Determine the (x, y) coordinate at the center of the cell enclosing the given text.  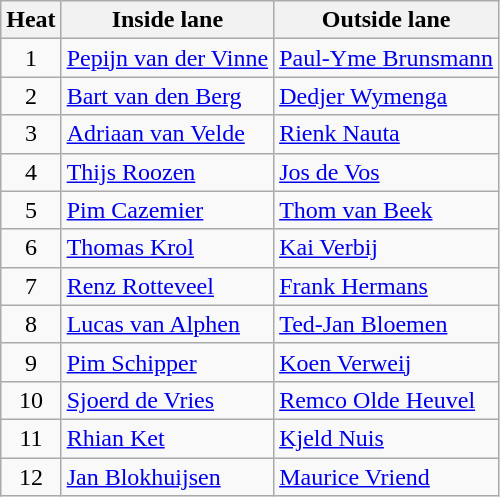
Paul-Yme Brunsmann (386, 58)
Kai Verbij (386, 248)
5 (31, 210)
4 (31, 172)
Sjoerd de Vries (167, 400)
9 (31, 362)
Thijs Roozen (167, 172)
Thom van Beek (386, 210)
1 (31, 58)
Inside lane (167, 20)
Frank Hermans (386, 286)
11 (31, 438)
Maurice Vriend (386, 477)
Rienk Nauta (386, 134)
Koen Verweij (386, 362)
Outside lane (386, 20)
Jan Blokhuijsen (167, 477)
7 (31, 286)
10 (31, 400)
Kjeld Nuis (386, 438)
Pim Schipper (167, 362)
8 (31, 324)
Lucas van Alphen (167, 324)
Heat (31, 20)
6 (31, 248)
Ted-Jan Bloemen (386, 324)
Dedjer Wymenga (386, 96)
Adriaan van Velde (167, 134)
Pim Cazemier (167, 210)
12 (31, 477)
3 (31, 134)
Pepijn van der Vinne (167, 58)
Rhian Ket (167, 438)
Thomas Krol (167, 248)
Remco Olde Heuvel (386, 400)
2 (31, 96)
Bart van den Berg (167, 96)
Jos de Vos (386, 172)
Renz Rotteveel (167, 286)
